For the text-containing cell, return its midpoint in (X, Y) coordinate format. 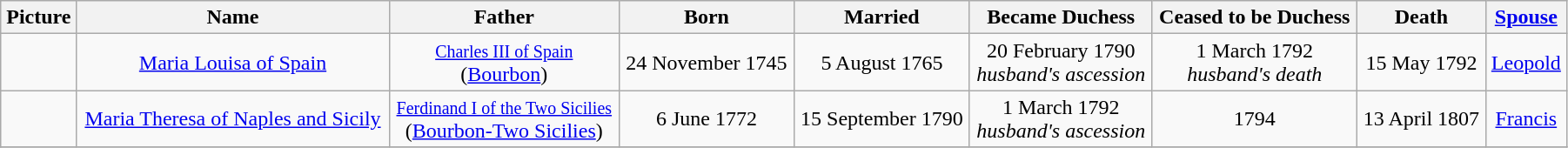
Francis (1526, 118)
1794 (1255, 118)
Became Duchess (1061, 17)
15 May 1792 (1422, 63)
1 March 1792husband's death (1255, 63)
Ceased to be Duchess (1255, 17)
Maria Louisa of Spain (233, 63)
5 August 1765 (881, 63)
13 April 1807 (1422, 118)
Picture (38, 17)
Leopold (1526, 63)
6 June 1772 (707, 118)
Married (881, 17)
Charles III of Spain(Bourbon) (504, 63)
1 March 1792husband's ascession (1061, 118)
Ferdinand I of the Two Sicilies(Bourbon-Two Sicilies) (504, 118)
Father (504, 17)
Spouse (1526, 17)
20 February 1790husband's ascession (1061, 63)
Death (1422, 17)
24 November 1745 (707, 63)
Born (707, 17)
Maria Theresa of Naples and Sicily (233, 118)
Name (233, 17)
15 September 1790 (881, 118)
